Scan for the cell matching the given text and deliver its [X, Y] coordinate at center. 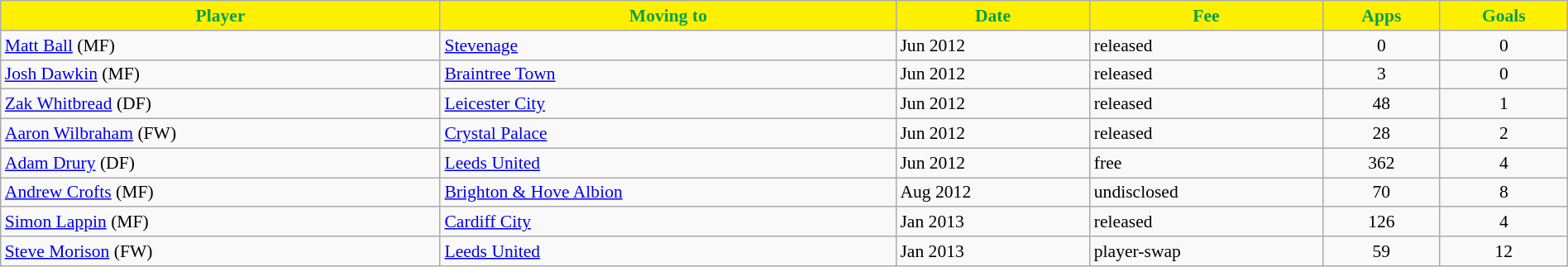
Moving to [668, 16]
28 [1381, 134]
48 [1381, 104]
12 [1503, 251]
3 [1381, 74]
Player [221, 16]
Fee [1207, 16]
126 [1381, 222]
Steve Morison (FW) [221, 251]
Braintree Town [668, 74]
Date [992, 16]
Aug 2012 [992, 193]
Josh Dawkin (MF) [221, 74]
59 [1381, 251]
undisclosed [1207, 193]
Andrew Crofts (MF) [221, 193]
Apps [1381, 16]
70 [1381, 193]
2 [1503, 134]
Crystal Palace [668, 134]
Leicester City [668, 104]
free [1207, 163]
Simon Lappin (MF) [221, 222]
Goals [1503, 16]
player-swap [1207, 251]
Zak Whitbread (DF) [221, 104]
Cardiff City [668, 222]
362 [1381, 163]
1 [1503, 104]
Stevenage [668, 45]
Aaron Wilbraham (FW) [221, 134]
Adam Drury (DF) [221, 163]
8 [1503, 193]
Brighton & Hove Albion [668, 193]
Matt Ball (MF) [221, 45]
